Provide the (X, Y) coordinate of the cell's center where the given text is located.  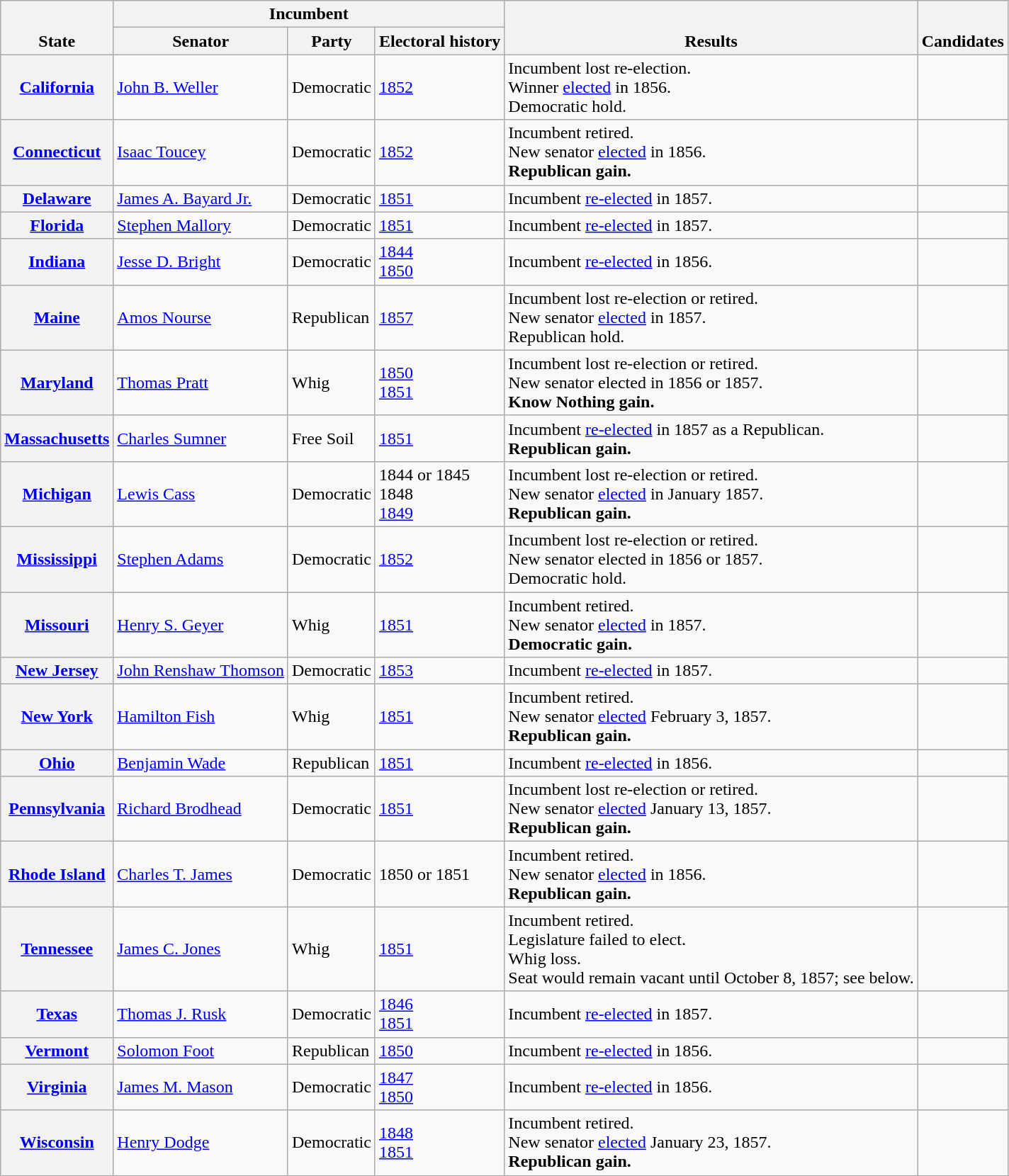
James C. Jones (201, 949)
Incumbent lost re-election or retired.New senator elected in 1857.Republican hold. (711, 317)
Incumbent lost re-election or retired.New senator elected January 13, 1857.Republican gain. (711, 809)
Charles T. James (201, 874)
18481851 (439, 1143)
Free Soil (332, 438)
Incumbent lost re-election or retired.New senator elected in 1856 or 1857.Democratic hold. (711, 559)
Tennessee (57, 949)
Rhode Island (57, 874)
Jesse D. Bright (201, 262)
New Jersey (57, 671)
1844 or 18451848 1849 (439, 494)
California (57, 87)
Amos Nourse (201, 317)
Missouri (57, 625)
1850 1851 (439, 383)
1857 (439, 317)
Incumbent retired.New senator elected February 3, 1857.Republican gain. (711, 717)
New York (57, 717)
Incumbent retired.New senator elected January 23, 1857.Republican gain. (711, 1143)
Maryland (57, 383)
1850 (439, 1051)
Isaac Toucey (201, 152)
Hamilton Fish (201, 717)
Henry Dodge (201, 1143)
John Renshaw Thomson (201, 671)
Michigan (57, 494)
Virginia (57, 1087)
Vermont (57, 1051)
John B. Weller (201, 87)
Maine (57, 317)
James M. Mason (201, 1087)
Incumbent retired.New senator elected in 1857.Democratic gain. (711, 625)
Incumbent (309, 14)
Connecticut (57, 152)
Results (711, 28)
18441850 (439, 262)
Charles Sumner (201, 438)
Incumbent retired.Legislature failed to elect.Whig loss.Seat would remain vacant until October 8, 1857; see below. (711, 949)
1853 (439, 671)
Incumbent re-elected in 1857 as a Republican.Republican gain. (711, 438)
Electoral history (439, 41)
Massachusetts (57, 438)
State (57, 28)
Mississippi (57, 559)
Ohio (57, 763)
Wisconsin (57, 1143)
Thomas Pratt (201, 383)
Stephen Adams (201, 559)
Delaware (57, 198)
Solomon Foot (201, 1051)
Lewis Cass (201, 494)
Pennsylvania (57, 809)
Richard Brodhead (201, 809)
Incumbent lost re-election or retired.New senator elected in 1856 or 1857.Know Nothing gain. (711, 383)
Incumbent lost re-election or retired.New senator elected in January 1857.Republican gain. (711, 494)
Thomas J. Rusk (201, 1014)
Indiana (57, 262)
Senator (201, 41)
Henry S. Geyer (201, 625)
Stephen Mallory (201, 225)
Texas (57, 1014)
Incumbent lost re-election.Winner elected in 1856.Democratic hold. (711, 87)
Benjamin Wade (201, 763)
Florida (57, 225)
Party (332, 41)
1850 or 1851 (439, 874)
18461851 (439, 1014)
1847 1850 (439, 1087)
Candidates (962, 28)
James A. Bayard Jr. (201, 198)
